Identify which cell holds the provided text, then report its [X, Y] central coordinate. 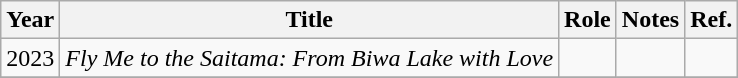
Year [30, 20]
Fly Me to the Saitama: From Biwa Lake with Love [310, 58]
Notes [650, 20]
2023 [30, 58]
Title [310, 20]
Role [588, 20]
Ref. [712, 20]
